Extract the [X, Y] coordinate from the center of the cell holding the provided text.  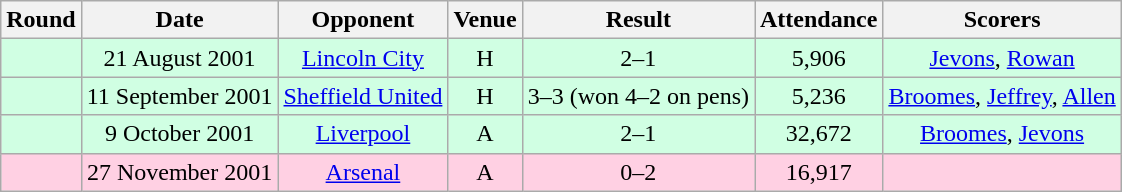
0–2 [638, 172]
9 October 2001 [180, 134]
5,906 [818, 58]
Broomes, Jevons [1002, 134]
Arsenal [363, 172]
Opponent [363, 20]
Venue [485, 20]
Liverpool [363, 134]
Attendance [818, 20]
32,672 [818, 134]
11 September 2001 [180, 96]
Round [41, 20]
5,236 [818, 96]
Result [638, 20]
21 August 2001 [180, 58]
27 November 2001 [180, 172]
Date [180, 20]
16,917 [818, 172]
3–3 (won 4–2 on pens) [638, 96]
Lincoln City [363, 58]
Broomes, Jeffrey, Allen [1002, 96]
Scorers [1002, 20]
Sheffield United [363, 96]
Jevons, Rowan [1002, 58]
